Return (x, y) of the center of cell containing provided text 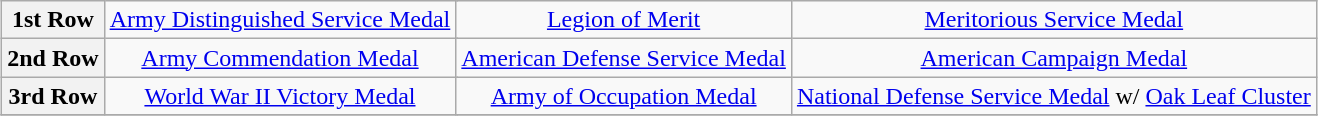
Legion of Merit (624, 20)
National Defense Service Medal w/ Oak Leaf Cluster (1054, 96)
Army of Occupation Medal (624, 96)
American Campaign Medal (1054, 58)
American Defense Service Medal (624, 58)
3rd Row (53, 96)
Army Distinguished Service Medal (280, 20)
2nd Row (53, 58)
Army Commendation Medal (280, 58)
Meritorious Service Medal (1054, 20)
1st Row (53, 20)
World War II Victory Medal (280, 96)
